Detect which cell encompasses the target text, then output its (x, y) center coordinate. 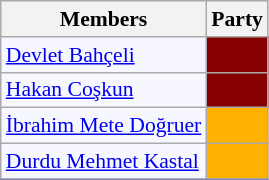
Durdu Mehmet Kastal (104, 162)
İbrahim Mete Doğruer (104, 126)
Hakan Coşkun (104, 90)
Devlet Bahçeli (104, 55)
Party (237, 19)
Members (104, 19)
